Capture the cell that displays the provided text and extract its (x, y) central coordinate. 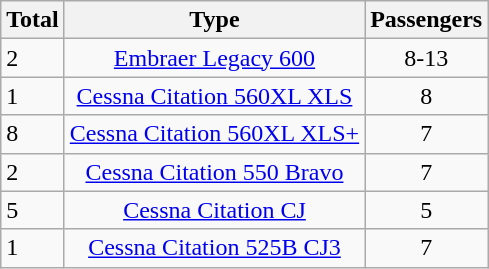
Total (33, 20)
Cessna Citation CJ (214, 210)
Passengers (426, 20)
Type (214, 20)
Cessna Citation 560XL XLS+ (214, 134)
Cessna Citation 525B CJ3 (214, 248)
Cessna Citation 560XL XLS (214, 96)
8-13 (426, 58)
Embraer Legacy 600 (214, 58)
Cessna Citation 550 Bravo (214, 172)
